Extract the (x, y) coordinate from the center of the cell holding the provided text.  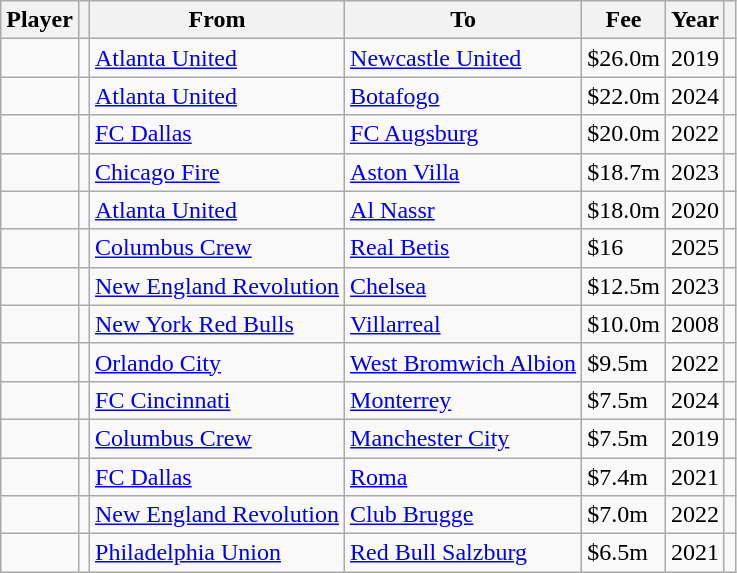
$7.4m (624, 477)
$12.5m (624, 286)
$18.0m (624, 210)
Chicago Fire (218, 172)
Newcastle United (464, 58)
$22.0m (624, 96)
Chelsea (464, 286)
Real Betis (464, 248)
FC Augsburg (464, 134)
Philadelphia Union (218, 553)
$26.0m (624, 58)
Aston Villa (464, 172)
2025 (694, 248)
Orlando City (218, 362)
$7.0m (624, 515)
$16 (624, 248)
Roma (464, 477)
$6.5m (624, 553)
Botafogo (464, 96)
To (464, 20)
Red Bull Salzburg (464, 553)
Monterrey (464, 400)
2008 (694, 324)
$18.7m (624, 172)
Al Nassr (464, 210)
FC Cincinnati (218, 400)
Manchester City (464, 438)
$9.5m (624, 362)
2020 (694, 210)
West Bromwich Albion (464, 362)
Year (694, 20)
Fee (624, 20)
$10.0m (624, 324)
Player (40, 20)
From (218, 20)
New York Red Bulls (218, 324)
$20.0m (624, 134)
Club Brugge (464, 515)
Villarreal (464, 324)
